Scan for the cell matching the given text and deliver its (X, Y) coordinate at center. 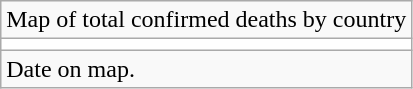
Map of total confirmed deaths by country (206, 20)
Date on map. (206, 69)
